Determine the (x, y) coordinate at the center of the cell enclosing the given text.  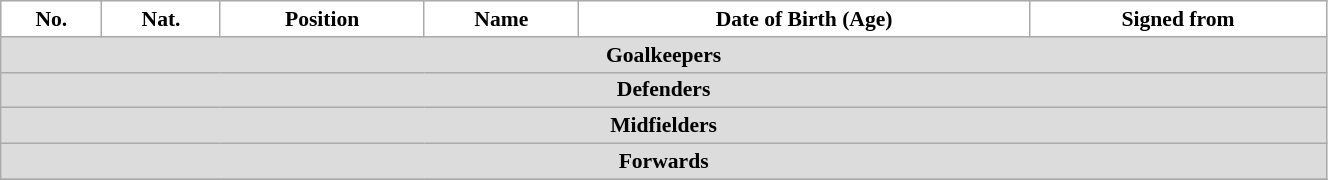
Name (502, 19)
No. (52, 19)
Nat. (161, 19)
Defenders (664, 90)
Position (322, 19)
Date of Birth (Age) (804, 19)
Signed from (1178, 19)
Goalkeepers (664, 55)
Forwards (664, 162)
Midfielders (664, 126)
